Locate the cell with the specified text and output its [X, Y] center coordinate. 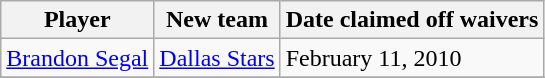
Brandon Segal [78, 58]
Dallas Stars [217, 58]
Date claimed off waivers [412, 20]
New team [217, 20]
Player [78, 20]
February 11, 2010 [412, 58]
